Capture the cell that displays the provided text and extract its (X, Y) central coordinate. 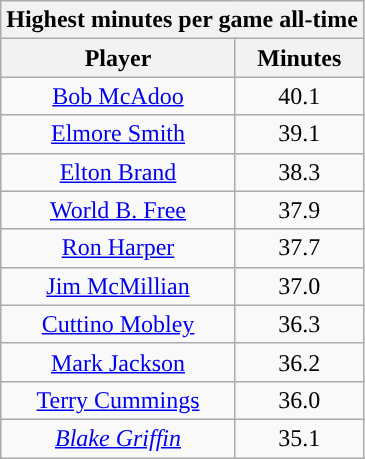
36.0 (299, 400)
Minutes (299, 58)
Mark Jackson (118, 362)
40.1 (299, 96)
38.3 (299, 172)
37.7 (299, 248)
World B. Free (118, 210)
Jim McMillian (118, 286)
Player (118, 58)
36.2 (299, 362)
Blake Griffin (118, 438)
Terry Cummings (118, 400)
37.0 (299, 286)
Elmore Smith (118, 134)
39.1 (299, 134)
Elton Brand (118, 172)
Highest minutes per game all-time (182, 20)
Ron Harper (118, 248)
Cuttino Mobley (118, 324)
37.9 (299, 210)
35.1 (299, 438)
Bob McAdoo (118, 96)
36.3 (299, 324)
